Scan for the cell matching the given text and deliver its [x, y] coordinate at center. 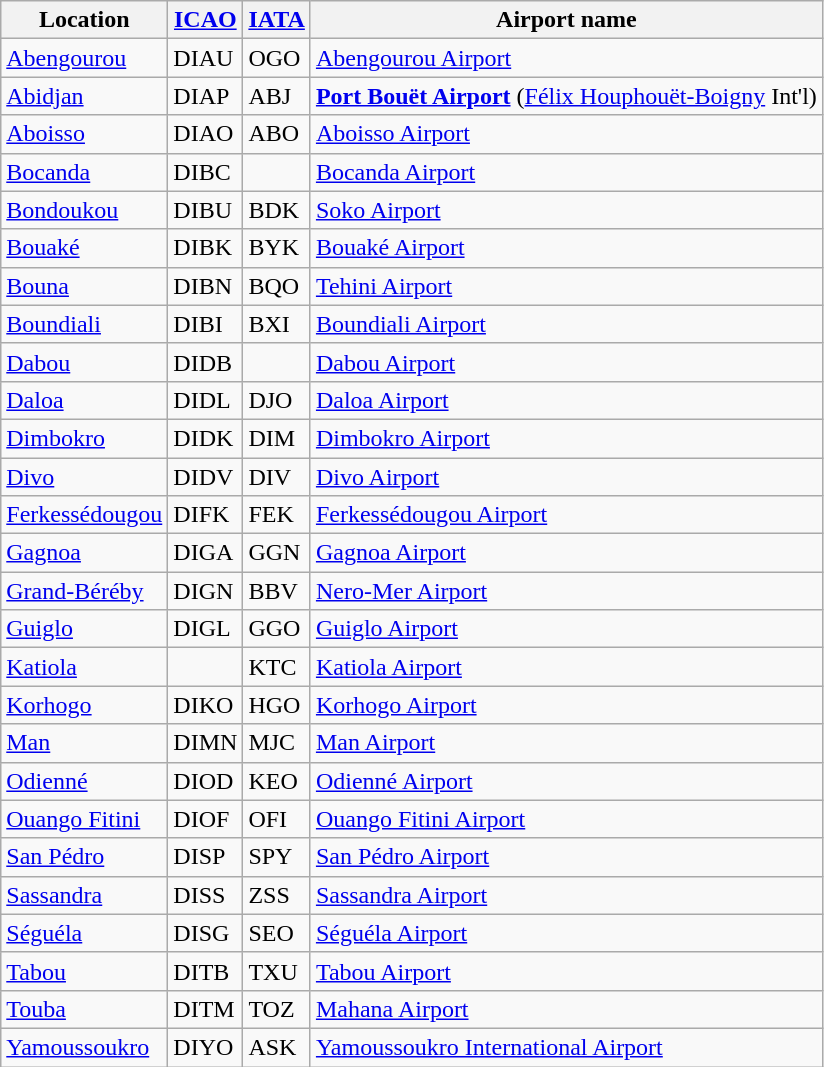
DIAU [206, 58]
ASK [277, 1047]
Bouaké [84, 248]
Daloa [84, 400]
Aboisso Airport [566, 134]
Boundiali [84, 324]
Guiglo Airport [566, 629]
Dimbokro Airport [566, 438]
SPY [277, 857]
Katiola Airport [566, 667]
Airport name [566, 20]
Man Airport [566, 743]
Yamoussoukro International Airport [566, 1047]
Bocanda [84, 172]
Gagnoa Airport [566, 553]
DIGA [206, 553]
SEO [277, 933]
Abengourou [84, 58]
Korhogo Airport [566, 705]
DIOF [206, 819]
Abidjan [84, 96]
BYK [277, 248]
IATA [277, 20]
Bouna [84, 286]
DIKO [206, 705]
KTC [277, 667]
TOZ [277, 1009]
DIBU [206, 210]
OFI [277, 819]
Touba [84, 1009]
San Pédro Airport [566, 857]
Nero-Mer Airport [566, 591]
DIOD [206, 781]
TXU [277, 971]
DIBC [206, 172]
Soko Airport [566, 210]
Divo Airport [566, 477]
HGO [277, 705]
DIYO [206, 1047]
Port Bouët Airport (Félix Houphouët-Boigny Int'l) [566, 96]
DIBK [206, 248]
Tabou [84, 971]
Guiglo [84, 629]
Sassandra [84, 895]
DITM [206, 1009]
Bondoukou [84, 210]
DIGL [206, 629]
Dabou Airport [566, 362]
DISS [206, 895]
Abengourou Airport [566, 58]
Daloa Airport [566, 400]
Ouango Fitini Airport [566, 819]
DIMN [206, 743]
DIM [277, 438]
DJO [277, 400]
ABJ [277, 96]
Tabou Airport [566, 971]
Man [84, 743]
DIDK [206, 438]
OGO [277, 58]
BDK [277, 210]
DIDB [206, 362]
FEK [277, 515]
Bocanda Airport [566, 172]
BXI [277, 324]
DIDL [206, 400]
GGO [277, 629]
Divo [84, 477]
San Pédro [84, 857]
Ouango Fitini [84, 819]
Dimbokro [84, 438]
Ferkessédougou Airport [566, 515]
Sassandra Airport [566, 895]
Katiola [84, 667]
BBV [277, 591]
Mahana Airport [566, 1009]
DIFK [206, 515]
DIV [277, 477]
Séguéla Airport [566, 933]
Yamoussoukro [84, 1047]
Bouaké Airport [566, 248]
DIAP [206, 96]
DIBN [206, 286]
DISP [206, 857]
ABO [277, 134]
Location [84, 20]
DITB [206, 971]
Dabou [84, 362]
DIBI [206, 324]
DIAO [206, 134]
Grand-Béréby [84, 591]
Korhogo [84, 705]
GGN [277, 553]
BQO [277, 286]
ZSS [277, 895]
MJC [277, 743]
DIGN [206, 591]
Ferkessédougou [84, 515]
Séguéla [84, 933]
Gagnoa [84, 553]
Boundiali Airport [566, 324]
Tehini Airport [566, 286]
ICAO [206, 20]
DISG [206, 933]
KEO [277, 781]
Aboisso [84, 134]
Odienné [84, 781]
DIDV [206, 477]
Odienné Airport [566, 781]
